Capture the cell that displays the provided text and extract its (x, y) central coordinate. 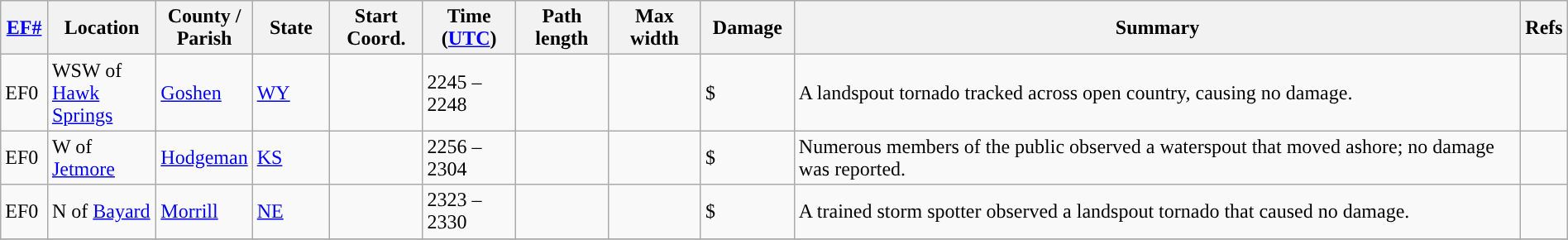
2256 – 2304 (469, 157)
Time (UTC) (469, 28)
A landspout tornado tracked across open country, causing no damage. (1157, 93)
2245 – 2248 (469, 93)
Hodgeman (204, 157)
Path length (562, 28)
Damage (748, 28)
W of Jetmore (101, 157)
WSW of Hawk Springs (101, 93)
2323 – 2330 (469, 212)
Morrill (204, 212)
KS (291, 157)
Summary (1157, 28)
N of Bayard (101, 212)
WY (291, 93)
A trained storm spotter observed a landspout tornado that caused no damage. (1157, 212)
EF# (25, 28)
Location (101, 28)
NE (291, 212)
County / Parish (204, 28)
Refs (1544, 28)
State (291, 28)
Max width (654, 28)
Start Coord. (376, 28)
Goshen (204, 93)
Numerous members of the public observed a waterspout that moved ashore; no damage was reported. (1157, 157)
